Return (x, y) of the center of cell containing provided text 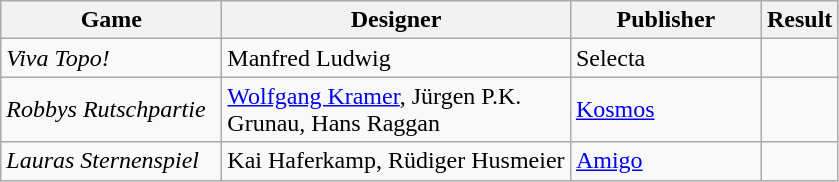
Amigo (666, 161)
Kai Haferkamp, Rüdiger Husmeier (396, 161)
Wolfgang Kramer, Jürgen P.K. Grunau, Hans Raggan (396, 110)
Lauras Sternenspiel (112, 161)
Viva Topo! (112, 58)
Manfred Ludwig (396, 58)
Kosmos (666, 110)
Game (112, 20)
Designer (396, 20)
Result (799, 20)
Selecta (666, 58)
Publisher (666, 20)
Robbys Rutschpartie (112, 110)
